For the text-containing cell, return its midpoint in [X, Y] coordinate format. 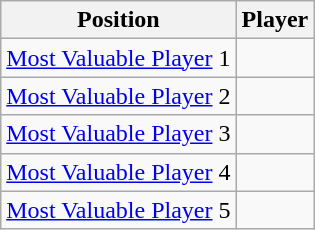
Most Valuable Player 4 [118, 172]
Most Valuable Player 2 [118, 96]
Most Valuable Player 1 [118, 58]
Most Valuable Player 5 [118, 210]
Most Valuable Player 3 [118, 134]
Position [118, 20]
Player [275, 20]
